Scan for the cell matching the given text and deliver its [X, Y] coordinate at center. 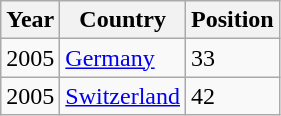
42 [233, 96]
Country [123, 20]
33 [233, 58]
Switzerland [123, 96]
Year [30, 20]
Position [233, 20]
Germany [123, 58]
